Provide the [X, Y] coordinate of the cell's center where the given text is located.  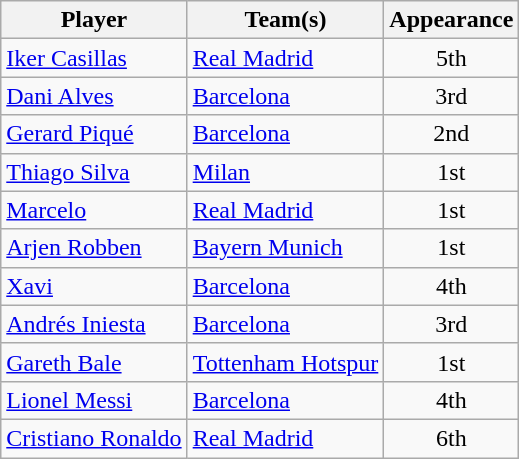
6th [452, 438]
Iker Casillas [94, 58]
Andrés Iniesta [94, 324]
Thiago Silva [94, 172]
2nd [452, 134]
Player [94, 20]
Gareth Bale [94, 362]
Tottenham Hotspur [286, 362]
Dani Alves [94, 96]
Appearance [452, 20]
Team(s) [286, 20]
Cristiano Ronaldo [94, 438]
Lionel Messi [94, 400]
Arjen Robben [94, 248]
Milan [286, 172]
Xavi [94, 286]
Gerard Piqué [94, 134]
Marcelo [94, 210]
Bayern Munich [286, 248]
5th [452, 58]
